Detect which cell encompasses the target text, then output its [x, y] center coordinate. 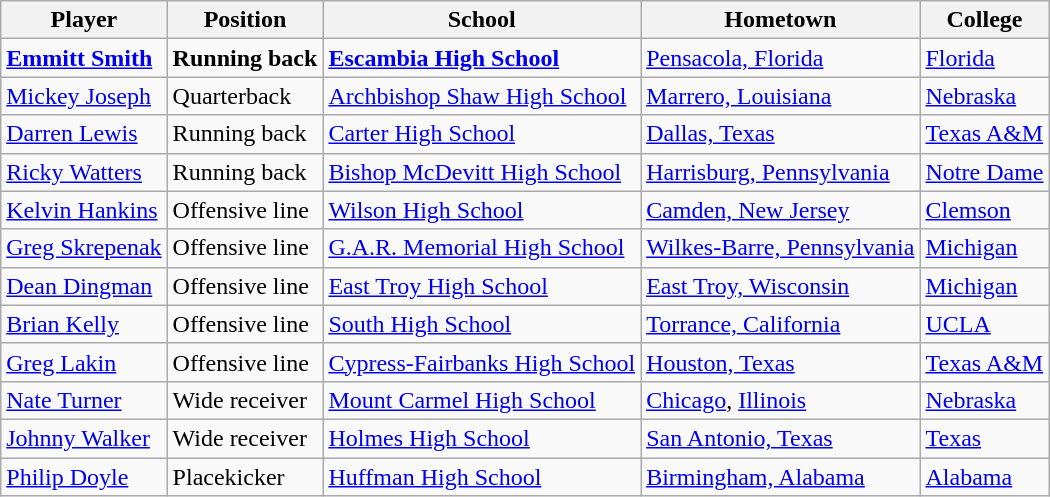
Notre Dame [984, 172]
Cypress-Fairbanks High School [482, 362]
Chicago, Illinois [780, 400]
Position [245, 20]
Marrero, Louisiana [780, 96]
Wilkes-Barre, Pennsylvania [780, 248]
Harrisburg, Pennsylvania [780, 172]
Hometown [780, 20]
Florida [984, 58]
Nate Turner [84, 400]
San Antonio, Texas [780, 438]
Huffman High School [482, 477]
South High School [482, 324]
College [984, 20]
Texas [984, 438]
East Troy High School [482, 286]
Placekicker [245, 477]
Escambia High School [482, 58]
Dallas, Texas [780, 134]
Torrance, California [780, 324]
Carter High School [482, 134]
Birmingham, Alabama [780, 477]
Bishop McDevitt High School [482, 172]
Camden, New Jersey [780, 210]
Mount Carmel High School [482, 400]
Darren Lewis [84, 134]
Wilson High School [482, 210]
Brian Kelly [84, 324]
Houston, Texas [780, 362]
Player [84, 20]
Archbishop Shaw High School [482, 96]
Philip Doyle [84, 477]
Kelvin Hankins [84, 210]
UCLA [984, 324]
Pensacola, Florida [780, 58]
Alabama [984, 477]
Johnny Walker [84, 438]
Dean Dingman [84, 286]
Mickey Joseph [84, 96]
Ricky Watters [84, 172]
G.A.R. Memorial High School [482, 248]
Quarterback [245, 96]
Greg Lakin [84, 362]
Clemson [984, 210]
School [482, 20]
East Troy, Wisconsin [780, 286]
Emmitt Smith [84, 58]
Holmes High School [482, 438]
Greg Skrepenak [84, 248]
